Search for the cell housing the specified text and yield its (x, y) center coordinate. 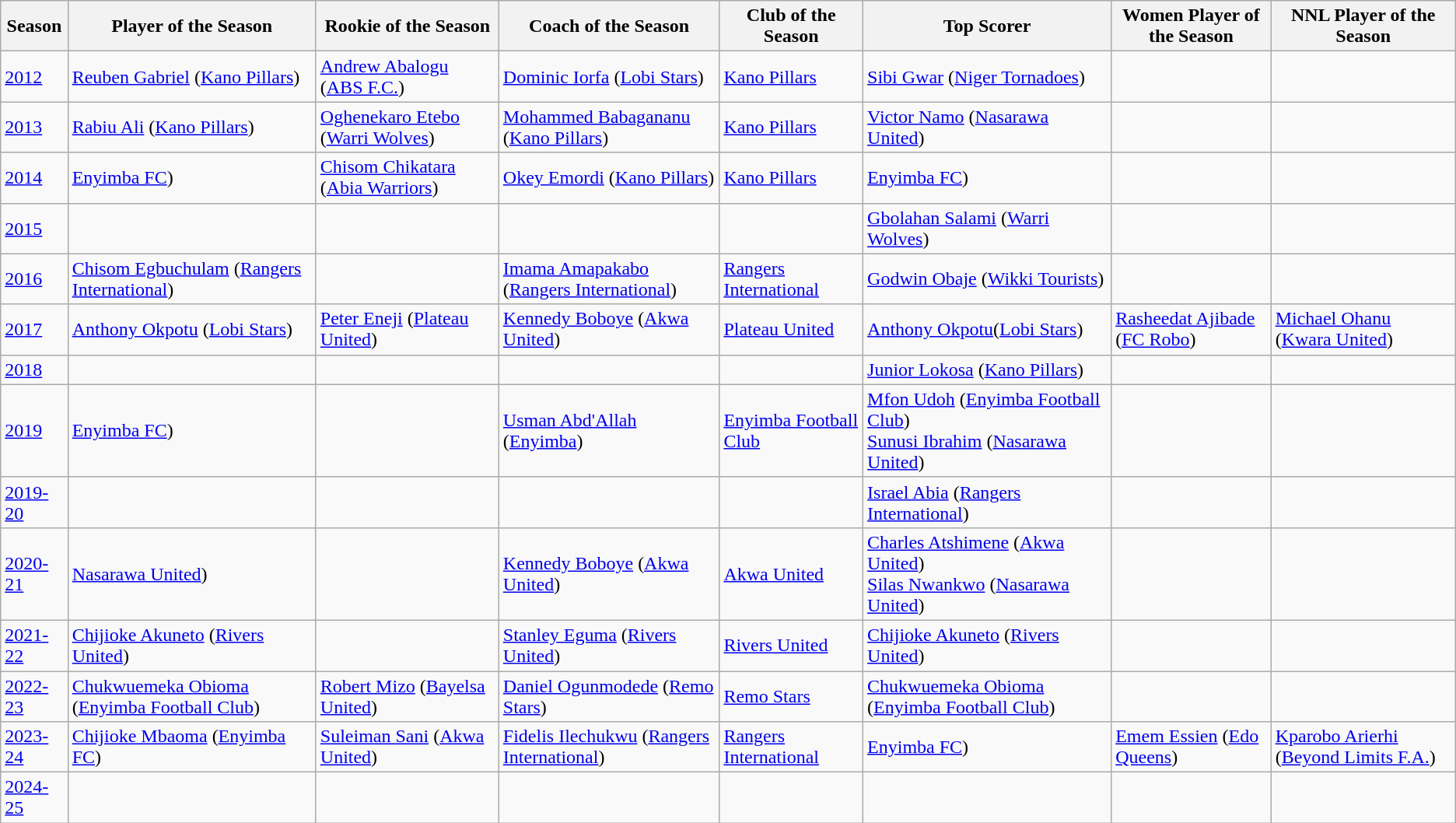
2022-23 (34, 695)
Usman Abd'Allah (Enyimba) (609, 431)
2020-21 (34, 574)
Dominic Iorfa (Lobi Stars) (609, 76)
Top Scorer (988, 26)
Robert Mizo (Bayelsa United) (408, 695)
Coach of the Season (609, 26)
Plateau United (792, 330)
Emem Essien (Edo Queens) (1192, 747)
Club of the Season (792, 26)
Mohammed Babagananu (Kano Pillars) (609, 128)
Player of the Season (191, 26)
Mfon Udoh (Enyimba Football Club) Sunusi Ibrahim (Nasarawa United) (988, 431)
Suleiman Sani (Akwa United) (408, 747)
2018 (34, 369)
Oghenekaro Etebo (Warri Wolves) (408, 128)
Season (34, 26)
Fidelis Ilechukwu (Rangers International) (609, 747)
Enyimba Football Club (792, 431)
2023-24 (34, 747)
Victor Namo (Nasarawa United) (988, 128)
2021-22 (34, 646)
Rivers United (792, 646)
Women Player of the Season (1192, 26)
Remo Stars (792, 695)
Junior Lokosa (Kano Pillars) (988, 369)
2013 (34, 128)
Stanley Eguma (Rivers United) (609, 646)
Akwa United (792, 574)
Charles Atshimene (Akwa United) Silas Nwankwo (Nasarawa United) (988, 574)
Andrew Abalogu (ABS F.C.) (408, 76)
Reuben Gabriel (Kano Pillars) (191, 76)
Anthony Okpotu(Lobi Stars) (988, 330)
Daniel Ogunmodede (Remo Stars) (609, 695)
Chisom Egbuchulam (Rangers International) (191, 278)
2014 (34, 177)
Rasheedat Ajibade (FC Robo) (1192, 330)
Anthony Okpotu (Lobi Stars) (191, 330)
2015 (34, 229)
Imama Amapakabo (Rangers International) (609, 278)
2017 (34, 330)
Kparobo Arierhi (Beyond Limits F.A.) (1363, 747)
NNL Player of the Season (1363, 26)
Chijioke Mbaoma (Enyimba FC) (191, 747)
Michael Ohanu (Kwara United) (1363, 330)
2012 (34, 76)
Chisom Chikatara (Abia Warriors) (408, 177)
Israel Abia (Rangers International) (988, 503)
Sibi Gwar (Niger Tornadoes) (988, 76)
Peter Eneji (Plateau United) (408, 330)
Gbolahan Salami (Warri Wolves) (988, 229)
Rookie of the Season (408, 26)
Nasarawa United) (191, 574)
2019-20 (34, 503)
2024-25 (34, 798)
Okey Emordi (Kano Pillars) (609, 177)
2019 (34, 431)
Rabiu Ali (Kano Pillars) (191, 128)
2016 (34, 278)
Godwin Obaje (Wikki Tourists) (988, 278)
